Return the [X, Y] coordinate for the center point of the cell that contains the specified text.  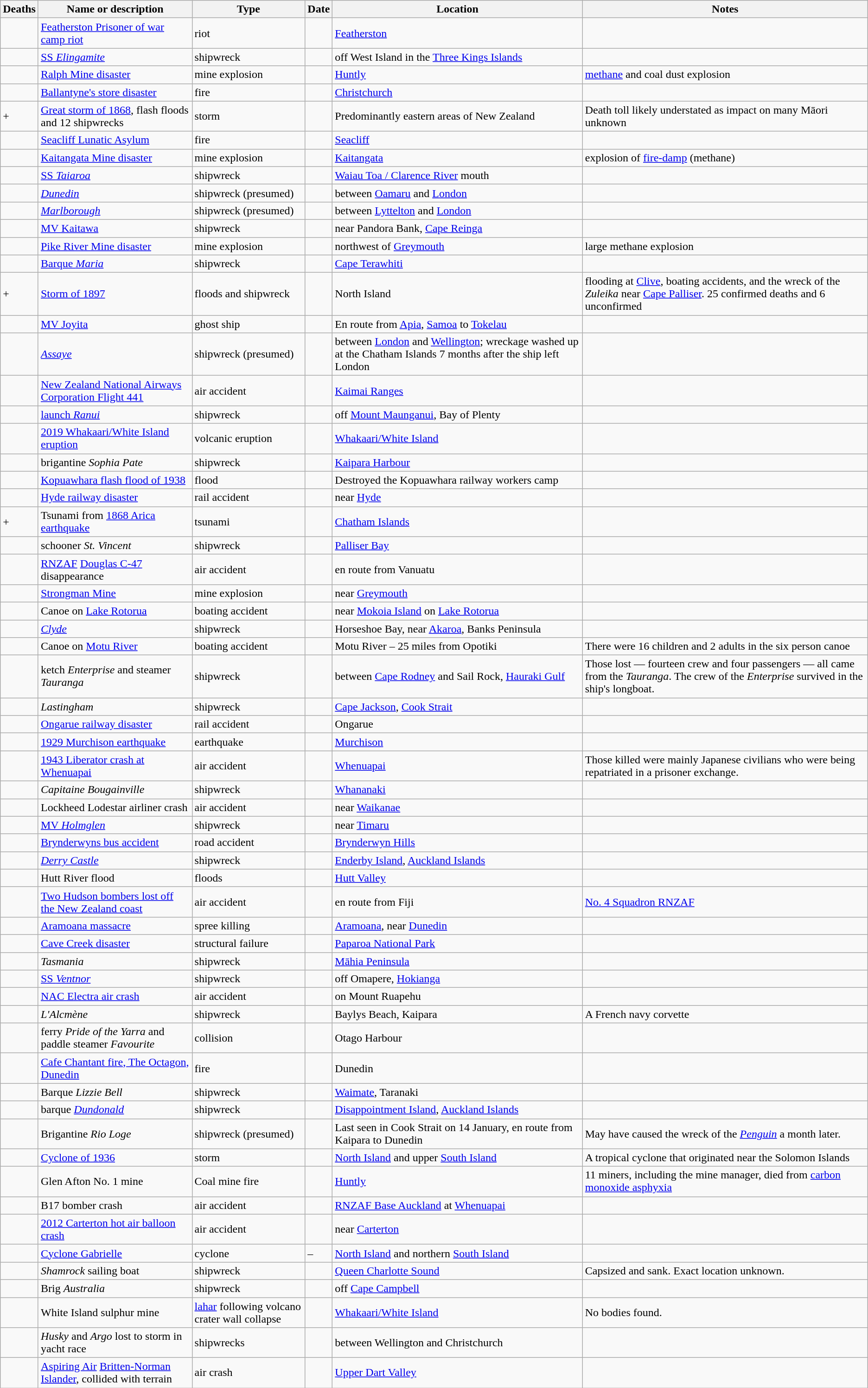
Hyde railway disaster [115, 498]
Upper Dart Valley [457, 1373]
Ongarue [457, 724]
between Lyttelton and London [457, 211]
Predominantly eastern areas of New Zealand [457, 116]
En route from Apia, Samoa to Tokelau [457, 324]
North Island and upper South Island [457, 1158]
Strongman Mine [115, 593]
Cape Jackson, Cook Strait [457, 707]
Waiau Toa / Clarence River mouth [457, 175]
North Island [457, 294]
barque Dundonald [115, 1110]
Kaimai Ranges [457, 390]
collision [249, 1038]
Featherston Prisoner of war camp riot [115, 33]
Barque Maria [115, 264]
explosion of fire-damp (methane) [725, 158]
northwest of Greymouth [457, 246]
Canoe on Motu River [115, 646]
Chatham Islands [457, 521]
Cyclone Gabrielle [115, 1253]
Canoe on Lake Rotorua [115, 611]
floods [249, 878]
Shamrock sailing boat [115, 1271]
Paparoa National Park [457, 943]
1929 Murchison earthquake [115, 742]
Brynderwyn Hills [457, 843]
Type [249, 9]
Kaitangata [457, 158]
large methane explosion [725, 246]
Pike River Mine disaster [115, 246]
ferry Pride of the Yarra and paddle steamer Favourite [115, 1038]
near Pandora Bank, Cape Reinga [457, 228]
Location [457, 9]
MV Kaitawa [115, 228]
Capitaine Bougainville [115, 790]
There were 16 children and 2 adults in the six person canoe [725, 646]
Waimate, Taranaki [457, 1092]
White Island sulphur mine [115, 1312]
RNZAF Douglas C-47 disappearance [115, 569]
between Cape Rodney and Sail Rock, Hauraki Gulf [457, 677]
2012 Carterton hot air balloon crash [115, 1229]
L'Alcmène [115, 1014]
Kaitangata Mine disaster [115, 158]
Notes [725, 9]
No bodies found. [725, 1312]
Cyclone of 1936 [115, 1158]
Whananaki [457, 790]
Baylys Beach, Kaipara [457, 1014]
off West Island in the Three Kings Islands [457, 57]
Last seen in Cook Strait on 14 January, en route from Kaipara to Dunedin [457, 1133]
Aspiring Air Britten-Norman Islander, collided with terrain [115, 1373]
Queen Charlotte Sound [457, 1271]
near Mokoia Island on Lake Rotorua [457, 611]
Whenuapai [457, 766]
Destroyed the Kopuawhara railway workers camp [457, 480]
Tasmania [115, 961]
1943 Liberator crash at Whenuapai [115, 766]
structural failure [249, 943]
Those killed were mainly Japanese civilians who were being repatriated in a prisoner exchange. [725, 766]
off Cape Campbell [457, 1288]
Those lost — fourteen crew and four passengers — all came from the Tauranga. The crew of the Enterprise survived in the ship's longboat. [725, 677]
methane and coal dust explosion [725, 75]
Cafe Chantant fire, The Octagon, Dunedin [115, 1068]
Hutt River flood [115, 878]
Two Hudson bombers lost off the New Zealand coast [115, 902]
riot [249, 33]
earthquake [249, 742]
Date [319, 9]
air crash [249, 1373]
Palliser Bay [457, 545]
Horseshoe Bay, near Akaroa, Banks Peninsula [457, 628]
Seacliff [457, 140]
RNZAF Base Auckland at Whenuapai [457, 1205]
NAC Electra air crash [115, 997]
Derry Castle [115, 860]
11 miners, including the mine manager, died from carbon monoxide asphyxia [725, 1182]
Aramoana massacre [115, 926]
Cape Terawhiti [457, 264]
MV Joyita [115, 324]
spree killing [249, 926]
Tsunami from 1868 Arica earthquake [115, 521]
brigantine Sophia Pate [115, 462]
flooding at Clive, boating accidents, and the wreck of the Zuleika near Cape Palliser. 25 confirmed deaths and 6 unconfirmed [725, 294]
Māhia Peninsula [457, 961]
near Timaru [457, 825]
Ballantyne's store disaster [115, 92]
Seacliff Lunatic Asylum [115, 140]
Lockheed Lodestar airliner crash [115, 807]
off Omapere, Hokianga [457, 979]
volcanic eruption [249, 439]
2019 Whakaari/White Island eruption [115, 439]
SS Taiaroa [115, 175]
ghost ship [249, 324]
New Zealand National Airways Corporation Flight 441 [115, 390]
on Mount Ruapehu [457, 997]
off Mount Maunganui, Bay of Plenty [457, 415]
near Hyde [457, 498]
between Wellington and Christchurch [457, 1343]
en route from Fiji [457, 902]
en route from Vanuatu [457, 569]
Marlborough [115, 211]
No. 4 Squadron RNZAF [725, 902]
Aramoana, near Dunedin [457, 926]
Husky and Argo lost to storm in yacht race [115, 1343]
A tropical cyclone that originated near the Solomon Islands [725, 1158]
Deaths [19, 9]
Kopuawhara flash flood of 1938 [115, 480]
Cave Creek disaster [115, 943]
ketch Enterprise and steamer Tauranga [115, 677]
SS Ventnor [115, 979]
Storm of 1897 [115, 294]
Otago Harbour [457, 1038]
Hutt Valley [457, 878]
Lastingham [115, 707]
Name or description [115, 9]
Great storm of 1868, flash floods and 12 shipwrecks [115, 116]
road accident [249, 843]
between Oamaru and London [457, 193]
floods and shipwreck [249, 294]
Assaye [115, 354]
Murchison [457, 742]
MV Holmglen [115, 825]
schooner St. Vincent [115, 545]
Ongarue railway disaster [115, 724]
near Carterton [457, 1229]
Enderby Island, Auckland Islands [457, 860]
Capsized and sank. Exact location unknown. [725, 1271]
Featherston [457, 33]
flood [249, 480]
May have caused the wreck of the Penguin a month later. [725, 1133]
launch Ranui [115, 415]
Coal mine fire [249, 1182]
lahar following volcano crater wall collapse [249, 1312]
near Greymouth [457, 593]
Christchurch [457, 92]
B17 bomber crash [115, 1205]
Brig Australia [115, 1288]
Disappointment Island, Auckland Islands [457, 1110]
North Island and northern South Island [457, 1253]
Ralph Mine disaster [115, 75]
Glen Afton No. 1 mine [115, 1182]
Clyde [115, 628]
Motu River – 25 miles from Opotiki [457, 646]
tsunami [249, 521]
between London and Wellington; wreckage washed up at the Chatham Islands 7 months after the ship left London [457, 354]
Brynderwyns bus accident [115, 843]
A French navy corvette [725, 1014]
near Waikanae [457, 807]
cyclone [249, 1253]
Death toll likely understated as impact on many Māori unknown [725, 116]
– [319, 1253]
shipwrecks [249, 1343]
Kaipara Harbour [457, 462]
Barque Lizzie Bell [115, 1092]
Brigantine Rio Loge [115, 1133]
SS Elingamite [115, 57]
